Output the [X, Y] coordinate of the center of the cell containing the given text.  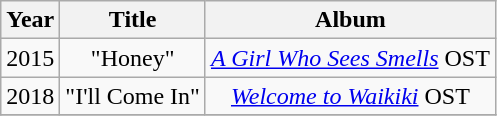
Title [133, 20]
"I'll Come In" [133, 96]
A Girl Who Sees Smells OST [350, 58]
Album [350, 20]
"Honey" [133, 58]
Welcome to Waikiki OST [350, 96]
2015 [30, 58]
2018 [30, 96]
Year [30, 20]
